For the text-containing cell, return its midpoint in [x, y] coordinate format. 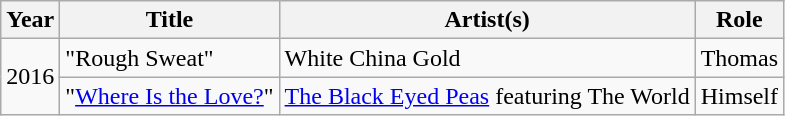
2016 [30, 77]
"Where Is the Love?" [170, 96]
White China Gold [487, 58]
Artist(s) [487, 20]
Title [170, 20]
"Rough Sweat" [170, 58]
The Black Eyed Peas featuring The World [487, 96]
Himself [739, 96]
Role [739, 20]
Thomas [739, 58]
Year [30, 20]
